Extract the [x, y] coordinate from the center of the cell holding the provided text.  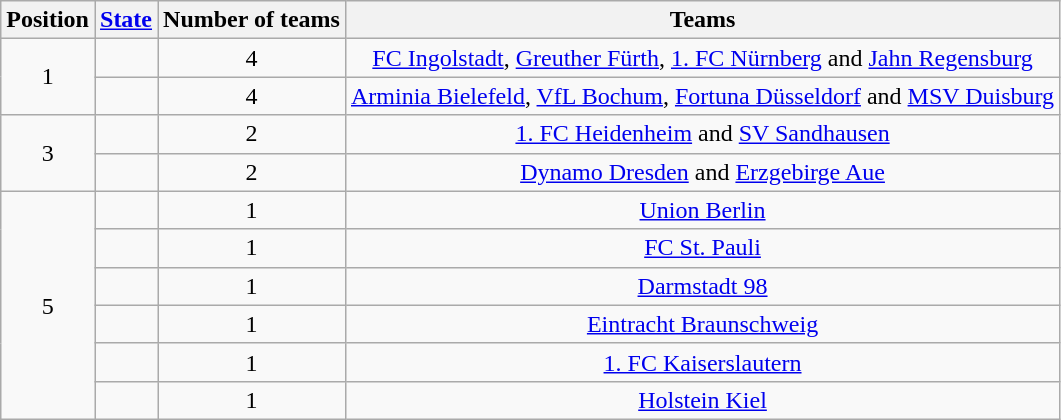
3 [48, 153]
Eintracht Braunschweig [702, 324]
FC Ingolstadt, Greuther Fürth, 1. FC Nürnberg and Jahn Regensburg [702, 58]
Holstein Kiel [702, 400]
Union Berlin [702, 210]
Number of teams [252, 20]
1. FC Kaiserslautern [702, 362]
Dynamo Dresden and Erzgebirge Aue [702, 172]
Position [48, 20]
Arminia Bielefeld, VfL Bochum, Fortuna Düsseldorf and MSV Duisburg [702, 96]
Teams [702, 20]
5 [48, 305]
FC St. Pauli [702, 248]
1. FC Heidenheim and SV Sandhausen [702, 134]
Darmstadt 98 [702, 286]
State [126, 20]
